Output the (X, Y) coordinate of the center of the cell containing the given text.  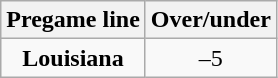
Over/under (210, 20)
Pregame line (74, 20)
–5 (210, 58)
Louisiana (74, 58)
